Scan for the cell matching the given text and deliver its (X, Y) coordinate at center. 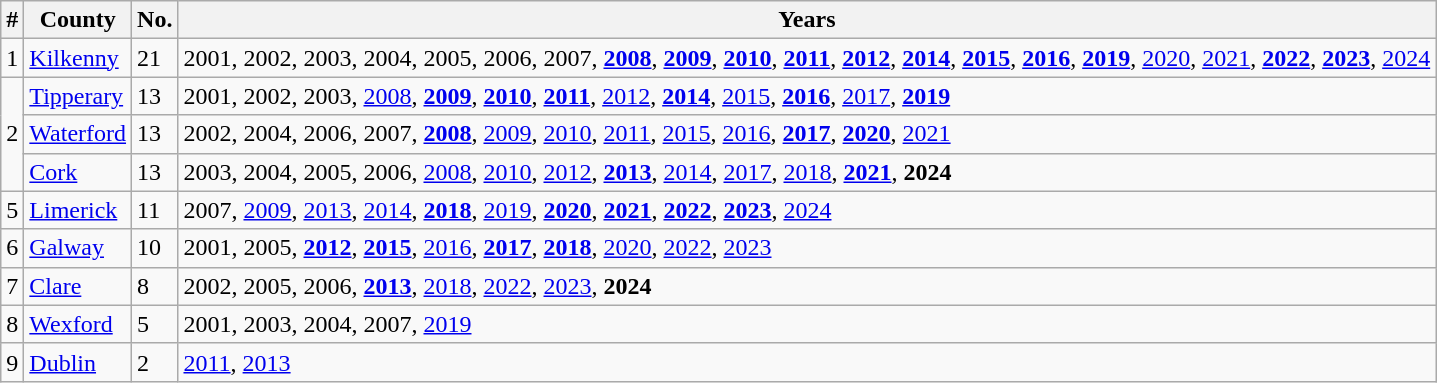
Kilkenny (78, 58)
11 (155, 210)
2001, 2002, 2003, 2008, 2009, 2010, 2011, 2012, 2014, 2015, 2016, 2017, 2019 (807, 96)
10 (155, 248)
Clare (78, 286)
Years (807, 20)
Cork (78, 172)
Limerick (78, 210)
Dublin (78, 362)
2001, 2003, 2004, 2007, 2019 (807, 324)
2001, 2002, 2003, 2004, 2005, 2006, 2007, 2008, 2009, 2010, 2011, 2012, 2014, 2015, 2016, 2019, 2020, 2021, 2022, 2023, 2024 (807, 58)
2002, 2005, 2006, 2013, 2018, 2022, 2023, 2024 (807, 286)
2003, 2004, 2005, 2006, 2008, 2010, 2012, 2013, 2014, 2017, 2018, 2021, 2024 (807, 172)
6 (12, 248)
County (78, 20)
# (12, 20)
21 (155, 58)
2001, 2005, 2012, 2015, 2016, 2017, 2018, 2020, 2022, 2023 (807, 248)
Waterford (78, 134)
9 (12, 362)
2011, 2013 (807, 362)
2002, 2004, 2006, 2007, 2008, 2009, 2010, 2011, 2015, 2016, 2017, 2020, 2021 (807, 134)
2007, 2009, 2013, 2014, 2018, 2019, 2020, 2021, 2022, 2023, 2024 (807, 210)
Wexford (78, 324)
Tipperary (78, 96)
Galway (78, 248)
No. (155, 20)
7 (12, 286)
1 (12, 58)
